Capture the cell that displays the provided text and extract its [x, y] central coordinate. 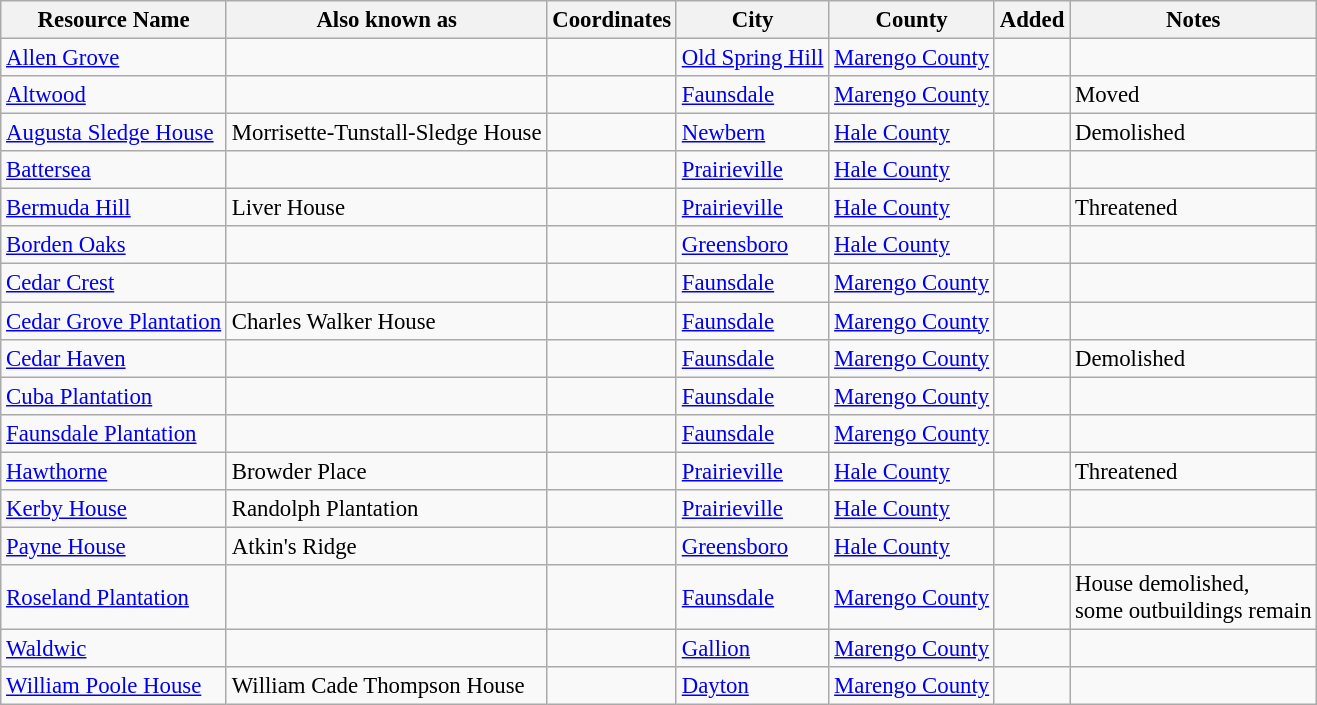
Hawthorne [114, 471]
Cedar Crest [114, 283]
City [752, 20]
Dayton [752, 686]
Browder Place [386, 471]
Old Spring Hill [752, 58]
Battersea [114, 170]
Allen Grove [114, 58]
Liver House [386, 208]
William Poole House [114, 686]
Coordinates [612, 20]
Morrisette-Tunstall-Sledge House [386, 133]
Charles Walker House [386, 321]
Added [1032, 20]
Payne House [114, 546]
Bermuda Hill [114, 208]
Also known as [386, 20]
Waldwic [114, 648]
Randolph Plantation [386, 509]
Kerby House [114, 509]
Borden Oaks [114, 245]
County [912, 20]
William Cade Thompson House [386, 686]
Roseland Plantation [114, 598]
House demolished,some outbuildings remain [1194, 598]
Notes [1194, 20]
Augusta Sledge House [114, 133]
Altwood [114, 95]
Cedar Grove Plantation [114, 321]
Gallion [752, 648]
Cuba Plantation [114, 396]
Cedar Haven [114, 358]
Resource Name [114, 20]
Moved [1194, 95]
Atkin's Ridge [386, 546]
Faunsdale Plantation [114, 433]
Newbern [752, 133]
